Pinpoint the cell where the given text exists, returning its [x, y] midpoint coordinate. 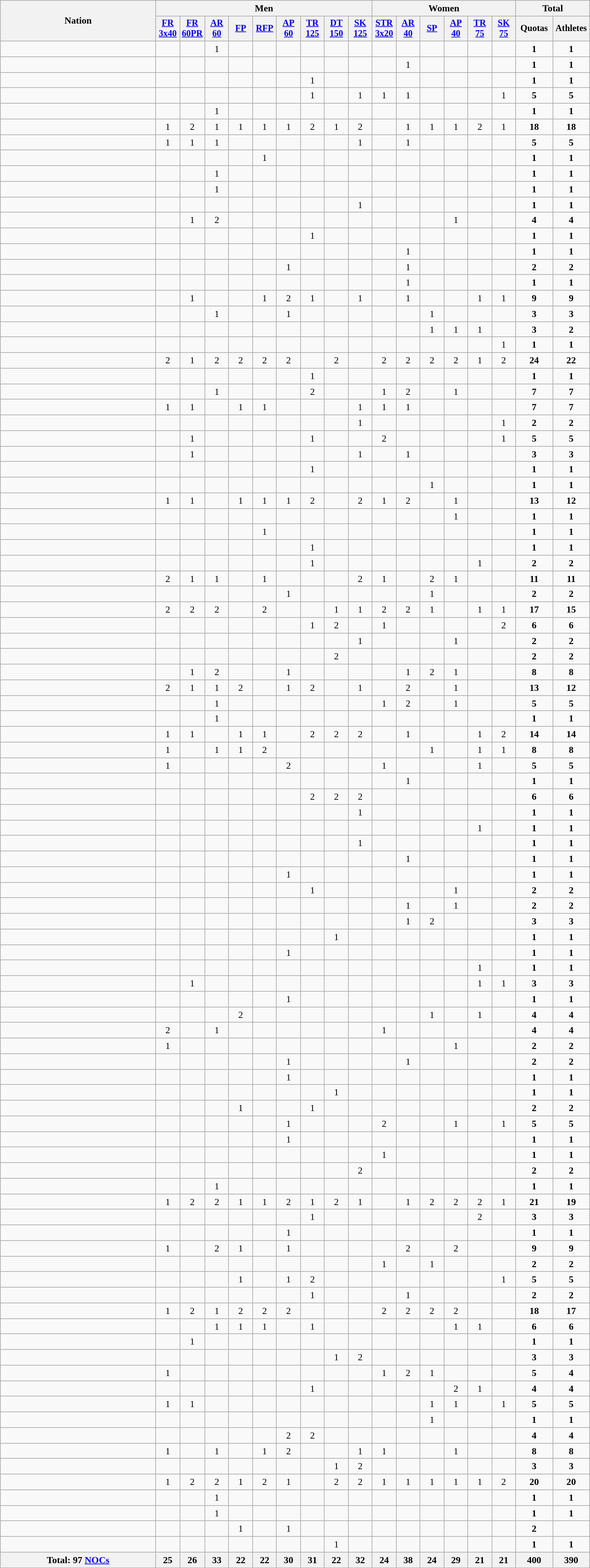
Total [552, 8]
Athletes [572, 29]
Nation [78, 21]
15 [572, 610]
25 [168, 1560]
AP 60 [288, 29]
SK 125 [360, 29]
30 [288, 1560]
32 [360, 1560]
31 [313, 1560]
19 [572, 1202]
RFP [265, 29]
SK 75 [503, 29]
AR 40 [408, 29]
390 [572, 1560]
DT 150 [337, 29]
38 [408, 1560]
STR 3x20 [385, 29]
FP [240, 29]
FR 60PR [192, 29]
AP 40 [456, 29]
29 [456, 1560]
400 [534, 1560]
Men [264, 8]
FR 3x40 [168, 29]
Quotas [534, 29]
Total: 97 NOCs [78, 1560]
33 [217, 1560]
AR 60 [217, 29]
Women [444, 8]
SP [432, 29]
26 [192, 1560]
TR 125 [313, 29]
TR 75 [480, 29]
